Scan for the cell matching the given text and deliver its (X, Y) coordinate at center. 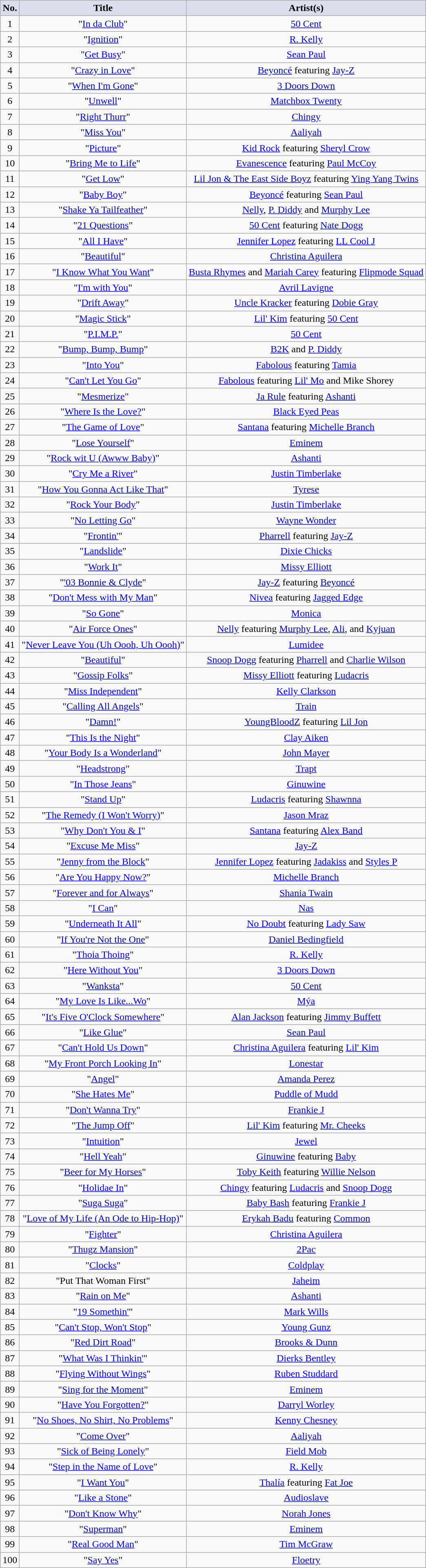
Coldplay (306, 1265)
"She Hates Me" (103, 1094)
13 (10, 210)
33 (10, 520)
39 (10, 613)
Ruben Studdard (306, 1374)
10 (10, 163)
18 (10, 287)
Puddle of Mudd (306, 1094)
60 (10, 939)
3 (10, 55)
Amanda Perez (306, 1079)
77 (10, 1203)
"No Letting Go" (103, 520)
"Step in the Name of Love" (103, 1467)
"Don't Know Why" (103, 1513)
"Ignition" (103, 39)
42 (10, 660)
"Can't Let You Go" (103, 380)
93 (10, 1451)
"Hell Yeah" (103, 1156)
45 (10, 707)
Nas (306, 908)
Evanescence featuring Paul McCoy (306, 163)
"My Love Is Like...Wo" (103, 1001)
64 (10, 1001)
2 (10, 39)
"Are You Happy Now?" (103, 877)
83 (10, 1296)
Title (103, 8)
35 (10, 551)
Thalía featuring Fat Joe (306, 1482)
8 (10, 132)
Kelly Clarkson (306, 691)
Lil' Kim featuring Mr. Cheeks (306, 1125)
Field Mob (306, 1451)
YoungBloodZ featuring Lil Jon (306, 722)
"The Game of Love" (103, 427)
29 (10, 458)
Lil Jon & The East Side Boyz featuring Ying Yang Twins (306, 179)
Monica (306, 613)
Matchbox Twenty (306, 101)
88 (10, 1374)
Dierks Bentley (306, 1358)
56 (10, 877)
Jaheim (306, 1281)
"Like a Stone" (103, 1498)
"Clocks" (103, 1265)
Floetry (306, 1560)
Young Gunz (306, 1327)
7 (10, 117)
Jennifer Lopez featuring LL Cool J (306, 241)
26 (10, 411)
82 (10, 1281)
"Bring Me to Life" (103, 163)
81 (10, 1265)
21 (10, 334)
"Thugz Mansion" (103, 1250)
40 (10, 629)
Santana featuring Alex Band (306, 830)
15 (10, 241)
"Like Glue" (103, 1032)
Trapt (306, 769)
"Underneath It All" (103, 923)
9 (10, 148)
Lil' Kim featuring 50 Cent (306, 318)
"Miss You" (103, 132)
"'03 Bonnie & Clyde" (103, 582)
61 (10, 955)
Alan Jackson featuring Jimmy Buffett (306, 1017)
Kid Rock featuring Sheryl Crow (306, 148)
69 (10, 1079)
23 (10, 365)
96 (10, 1498)
Chingy featuring Ludacris and Snoop Dogg (306, 1188)
Jason Mraz (306, 815)
John Mayer (306, 753)
57 (10, 892)
"So Gone" (103, 613)
Dixie Chicks (306, 551)
"My Front Porch Looking In" (103, 1063)
Daniel Bedingfield (306, 939)
94 (10, 1467)
Shania Twain (306, 892)
Uncle Kracker featuring Dobie Gray (306, 303)
Jennifer Lopez featuring Jadakiss and Styles P (306, 861)
85 (10, 1327)
19 (10, 303)
"All I Have" (103, 241)
"I Know What You Want" (103, 272)
41 (10, 644)
Pharrell featuring Jay-Z (306, 536)
54 (10, 846)
Beyoncé featuring Jay-Z (306, 70)
44 (10, 691)
91 (10, 1420)
"Never Leave You (Uh Oooh, Uh Oooh)" (103, 644)
Avril Lavigne (306, 287)
53 (10, 830)
5 (10, 86)
Mark Wills (306, 1312)
"Miss Independent" (103, 691)
"Red Dirt Road" (103, 1343)
"When I'm Gone" (103, 86)
Nelly featuring Murphy Lee, Ali, and Kyjuan (306, 629)
27 (10, 427)
37 (10, 582)
No Doubt featuring Lady Saw (306, 923)
Chingy (306, 117)
4 (10, 70)
71 (10, 1110)
74 (10, 1156)
Missy Elliott (306, 567)
Jay-Z featuring Beyoncé (306, 582)
Ludacris featuring Shawnna (306, 799)
Norah Jones (306, 1513)
"Real Good Man" (103, 1544)
B2K and P. Diddy (306, 349)
"Why Don't You & I" (103, 830)
43 (10, 675)
"P.I.M.P." (103, 334)
Fabolous featuring Lil' Mo and Mike Shorey (306, 380)
Brooks & Dunn (306, 1343)
"Get Busy" (103, 55)
78 (10, 1219)
"What Was I Thinkin'" (103, 1358)
"Angel" (103, 1079)
"It's Five O'Clock Somewhere" (103, 1017)
"I Can" (103, 908)
Clay Aiken (306, 738)
"Bump, Bump, Bump" (103, 349)
Darryl Worley (306, 1405)
Nivea featuring Jagged Edge (306, 598)
52 (10, 815)
Fabolous featuring Tamia (306, 365)
75 (10, 1172)
"In Those Jeans" (103, 784)
"Unwell" (103, 101)
86 (10, 1343)
"Intuition" (103, 1141)
"Thoia Thoing" (103, 955)
"21 Questions" (103, 225)
Nelly, P. Diddy and Murphy Lee (306, 210)
"Rock wit U (Awww Baby)" (103, 458)
"Cry Me a River" (103, 474)
48 (10, 753)
68 (10, 1063)
Audioslave (306, 1498)
"Landslide" (103, 551)
51 (10, 799)
Train (306, 707)
24 (10, 380)
30 (10, 474)
Erykah Badu featuring Common (306, 1219)
63 (10, 986)
Snoop Dogg featuring Pharrell and Charlie Wilson (306, 660)
1 (10, 24)
Black Eyed Peas (306, 411)
20 (10, 318)
"Mesmerize" (103, 396)
79 (10, 1234)
"Where Is the Love?" (103, 411)
"Love of My Life (An Ode to Hip-Hop)" (103, 1219)
"This Is the Night" (103, 738)
"Stand Up" (103, 799)
"Rock Your Body" (103, 505)
"No Shoes, No Shirt, No Problems" (103, 1420)
"In da Club" (103, 24)
Mýa (306, 1001)
"Shake Ya Tailfeather" (103, 210)
"How You Gonna Act Like That" (103, 489)
38 (10, 598)
"Superman" (103, 1529)
12 (10, 194)
90 (10, 1405)
Ja Rule featuring Ashanti (306, 396)
"Work It" (103, 567)
"19 Somethin'" (103, 1312)
"Jenny from the Block" (103, 861)
"Baby Boy" (103, 194)
17 (10, 272)
55 (10, 861)
58 (10, 908)
"Flying Without Wings" (103, 1374)
2Pac (306, 1250)
"Crazy in Love" (103, 70)
"Say Yes" (103, 1560)
"The Remedy (I Won't Worry)" (103, 815)
"Gossip Folks" (103, 675)
6 (10, 101)
28 (10, 442)
"Damn!" (103, 722)
Toby Keith featuring Willie Nelson (306, 1172)
Lonestar (306, 1063)
No. (10, 8)
76 (10, 1188)
14 (10, 225)
Baby Bash featuring Frankie J (306, 1203)
47 (10, 738)
98 (10, 1529)
"The Jump Off" (103, 1125)
"I Want You" (103, 1482)
72 (10, 1125)
65 (10, 1017)
Tyrese (306, 489)
Busta Rhymes and Mariah Carey featuring Flipmode Squad (306, 272)
"Beer for My Horses" (103, 1172)
"Have You Forgotten?" (103, 1405)
80 (10, 1250)
"Lose Yourself" (103, 442)
"Drift Away" (103, 303)
25 (10, 396)
"Fighter" (103, 1234)
Ginuwine (306, 784)
"Your Body Is a Wonderland" (103, 753)
"Picture" (103, 148)
Jay-Z (306, 846)
70 (10, 1094)
89 (10, 1389)
62 (10, 970)
Beyoncé featuring Sean Paul (306, 194)
59 (10, 923)
Ginuwine featuring Baby (306, 1156)
"Frontin'" (103, 536)
"Forever and for Always" (103, 892)
50 Cent featuring Nate Dogg (306, 225)
100 (10, 1560)
84 (10, 1312)
50 (10, 784)
"Sick of Being Lonely" (103, 1451)
"Suga Suga" (103, 1203)
Michelle Branch (306, 877)
31 (10, 489)
Frankie J (306, 1110)
34 (10, 536)
36 (10, 567)
"Rain on Me" (103, 1296)
22 (10, 349)
87 (10, 1358)
"Headstrong" (103, 769)
67 (10, 1048)
Santana featuring Michelle Branch (306, 427)
"If You're Not the One" (103, 939)
Lumidee (306, 644)
Christina Aguilera featuring Lil' Kim (306, 1048)
97 (10, 1513)
Kenny Chesney (306, 1420)
Artist(s) (306, 8)
66 (10, 1032)
"Put That Woman First" (103, 1281)
73 (10, 1141)
"Magic Stick" (103, 318)
"Sing for the Moment" (103, 1389)
"Excuse Me Miss" (103, 846)
"Come Over" (103, 1435)
"Here Without You" (103, 970)
"Can't Stop, Won't Stop" (103, 1327)
95 (10, 1482)
92 (10, 1435)
"Don't Wanna Try" (103, 1110)
Wayne Wonder (306, 520)
16 (10, 256)
"Into You" (103, 365)
49 (10, 769)
"Don't Mess with My Man" (103, 598)
32 (10, 505)
"I'm with You" (103, 287)
"Air Force Ones" (103, 629)
"Get Low" (103, 179)
Jewel (306, 1141)
"Can't Hold Us Down" (103, 1048)
99 (10, 1544)
"Calling All Angels" (103, 707)
Missy Elliott featuring Ludacris (306, 675)
"Wanksta" (103, 986)
46 (10, 722)
"Right Thurr" (103, 117)
11 (10, 179)
Tim McGraw (306, 1544)
"Holidae In" (103, 1188)
